Provide the (x, y) coordinate of the cell's center where the given text is located.  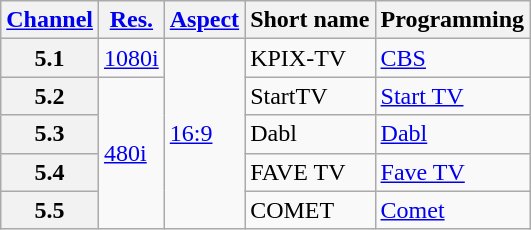
Channel (50, 20)
480i (132, 153)
Res. (132, 20)
16:9 (204, 134)
Comet (452, 210)
5.3 (50, 134)
KPIX-TV (310, 58)
CBS (452, 58)
5.5 (50, 210)
Programming (452, 20)
COMET (310, 210)
Short name (310, 20)
Aspect (204, 20)
Start TV (452, 96)
1080i (132, 58)
5.1 (50, 58)
5.2 (50, 96)
StartTV (310, 96)
5.4 (50, 172)
Fave TV (452, 172)
FAVE TV (310, 172)
